Locate the cell with the specified text and output its (X, Y) center coordinate. 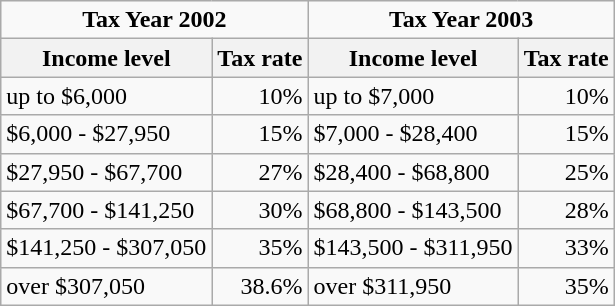
up to $7,000 (413, 96)
33% (566, 248)
$68,800 - $143,500 (413, 210)
up to $6,000 (106, 96)
38.6% (260, 286)
Tax Year 2003 (461, 20)
$143,500 - $311,950 (413, 248)
over $311,950 (413, 286)
$7,000 - $28,400 (413, 134)
$67,700 - $141,250 (106, 210)
27% (260, 172)
Tax Year 2002 (154, 20)
25% (566, 172)
$27,950 - $67,700 (106, 172)
$141,250 - $307,050 (106, 248)
28% (566, 210)
30% (260, 210)
$6,000 - $27,950 (106, 134)
over $307,050 (106, 286)
$28,400 - $68,800 (413, 172)
